Identify which cell holds the provided text, then report its [x, y] central coordinate. 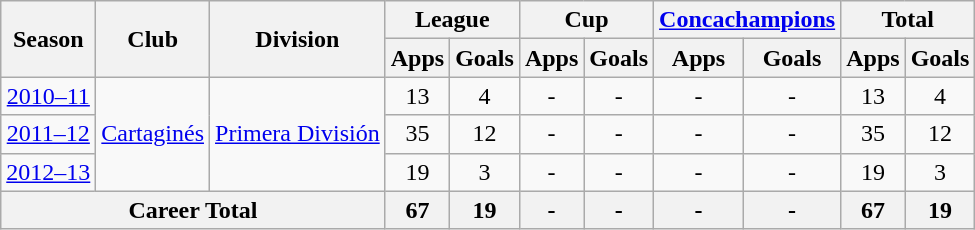
Season [48, 39]
Primera División [298, 134]
Total [908, 20]
Concachampions [748, 20]
Cup [586, 20]
League [452, 20]
2012–13 [48, 172]
Division [298, 39]
Club [153, 39]
Cartaginés [153, 134]
Career Total [193, 210]
2010–11 [48, 96]
2011–12 [48, 134]
